Output the (x, y) coordinate of the center of the cell containing the given text.  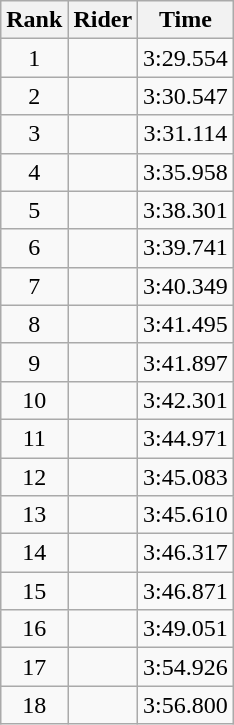
Rank (34, 20)
3:42.301 (186, 400)
4 (34, 172)
Time (186, 20)
3:45.083 (186, 477)
15 (34, 591)
3:38.301 (186, 210)
3:31.114 (186, 134)
1 (34, 58)
3:45.610 (186, 515)
9 (34, 362)
3:29.554 (186, 58)
3:56.800 (186, 705)
3 (34, 134)
3:54.926 (186, 667)
5 (34, 210)
13 (34, 515)
3:41.495 (186, 324)
16 (34, 629)
14 (34, 553)
8 (34, 324)
3:35.958 (186, 172)
12 (34, 477)
3:39.741 (186, 248)
3:41.897 (186, 362)
3:40.349 (186, 286)
11 (34, 438)
Rider (103, 20)
3:30.547 (186, 96)
6 (34, 248)
3:49.051 (186, 629)
3:46.871 (186, 591)
3:46.317 (186, 553)
17 (34, 667)
10 (34, 400)
3:44.971 (186, 438)
18 (34, 705)
2 (34, 96)
7 (34, 286)
